Extract the (x, y) coordinate from the center of the cell holding the provided text.  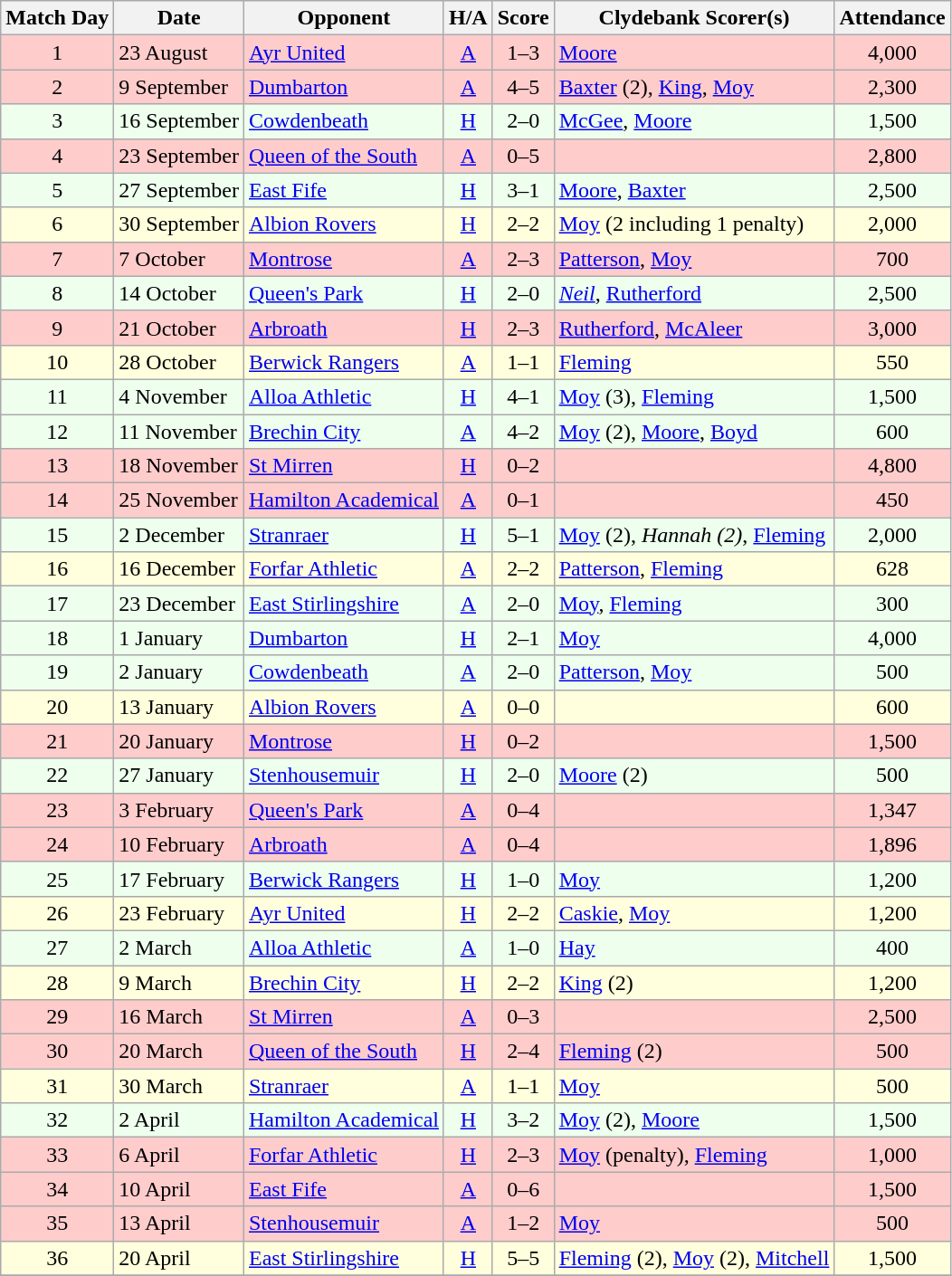
7 October (179, 259)
21 October (179, 328)
23 (58, 810)
1 (58, 52)
Opponent (344, 18)
27 September (179, 190)
Moy (3), Fleming (694, 396)
4–2 (523, 432)
300 (892, 604)
30 March (179, 1086)
10 April (179, 1189)
16 (58, 569)
Moore, Baxter (694, 190)
628 (892, 569)
20 January (179, 741)
6 April (179, 1155)
3 (58, 121)
20 (58, 707)
Date (179, 18)
9 September (179, 87)
Moore (694, 52)
13 (58, 466)
17 February (179, 879)
17 (58, 604)
Moy (2 including 1 penalty) (694, 224)
Moy, Fleming (694, 604)
26 (58, 913)
25 November (179, 500)
13 April (179, 1224)
34 (58, 1189)
5 (58, 190)
5–5 (523, 1258)
4 November (179, 396)
35 (58, 1224)
8 (58, 293)
20 March (179, 1052)
2 January (179, 672)
1,000 (892, 1155)
4,800 (892, 466)
19 (58, 672)
450 (892, 500)
13 January (179, 707)
1–3 (523, 52)
3–1 (523, 190)
Fleming (694, 362)
2 (58, 87)
Baxter (2), King, Moy (694, 87)
McGee, Moore (694, 121)
30 September (179, 224)
30 (58, 1052)
18 (58, 638)
16 March (179, 1017)
2 March (179, 947)
23 December (179, 604)
28 October (179, 362)
Rutherford, McAleer (694, 328)
Caskie, Moy (694, 913)
27 January (179, 776)
550 (892, 362)
22 (58, 776)
Hay (694, 947)
1 January (179, 638)
Neil, Rutherford (694, 293)
14 (58, 500)
10 (58, 362)
9 (58, 328)
2–4 (523, 1052)
2,800 (892, 156)
7 (58, 259)
14 October (179, 293)
700 (892, 259)
Patterson, Fleming (694, 569)
29 (58, 1017)
11 (58, 396)
25 (58, 879)
Moore (2) (694, 776)
16 December (179, 569)
0–5 (523, 156)
27 (58, 947)
Moy (2), Moore, Boyd (694, 432)
Attendance (892, 18)
12 (58, 432)
4–1 (523, 396)
4 (58, 156)
11 November (179, 432)
1,347 (892, 810)
15 (58, 535)
400 (892, 947)
Moy (penalty), Fleming (694, 1155)
Moy (2), Moore (694, 1120)
Match Day (58, 18)
28 (58, 982)
20 April (179, 1258)
33 (58, 1155)
0–1 (523, 500)
2–1 (523, 638)
6 (58, 224)
23 August (179, 52)
1,896 (892, 844)
3 February (179, 810)
5–1 (523, 535)
16 September (179, 121)
36 (58, 1258)
2 December (179, 535)
Score (523, 18)
1–2 (523, 1224)
2 April (179, 1120)
32 (58, 1120)
23 September (179, 156)
0–3 (523, 1017)
3–2 (523, 1120)
King (2) (694, 982)
0–0 (523, 707)
Fleming (2) (694, 1052)
4–5 (523, 87)
H/A (468, 18)
3,000 (892, 328)
18 November (179, 466)
23 February (179, 913)
10 February (179, 844)
21 (58, 741)
0–6 (523, 1189)
9 March (179, 982)
Moy (2), Hannah (2), Fleming (694, 535)
2,300 (892, 87)
Fleming (2), Moy (2), Mitchell (694, 1258)
Clydebank Scorer(s) (694, 18)
31 (58, 1086)
24 (58, 844)
